Pinpoint the cell where the given text exists, returning its (x, y) midpoint coordinate. 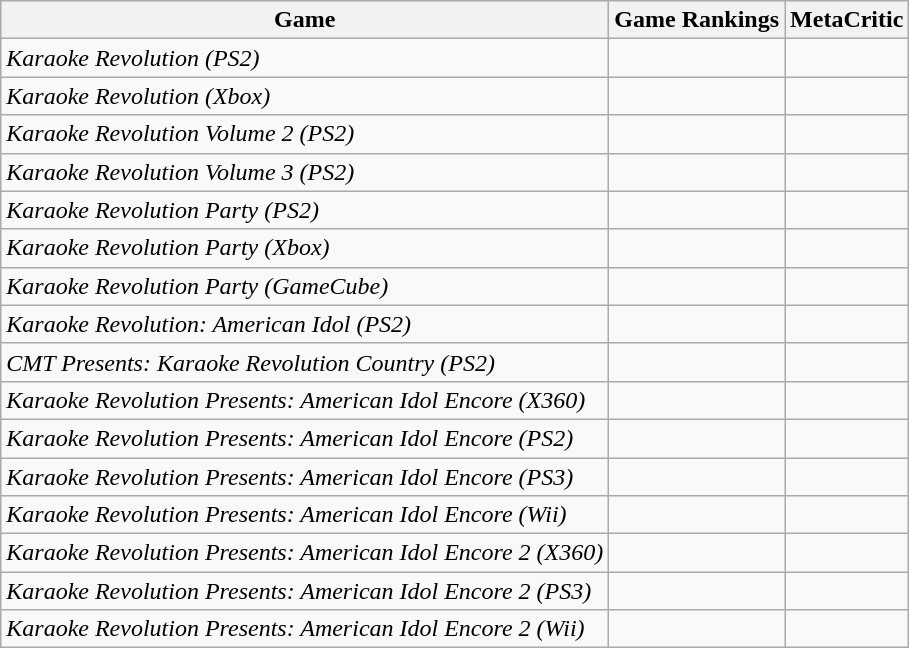
Karaoke Revolution Presents: American Idol Encore 2 (X360) (305, 553)
MetaCritic (847, 20)
Karaoke Revolution (Xbox) (305, 96)
Karaoke Revolution: American Idol (PS2) (305, 324)
Karaoke Revolution Presents: American Idol Encore 2 (PS3) (305, 591)
Karaoke Revolution Party (PS2) (305, 210)
Karaoke Revolution Party (GameCube) (305, 286)
Karaoke Revolution Presents: American Idol Encore (PS2) (305, 438)
Karaoke Revolution Volume 3 (PS2) (305, 172)
Karaoke Revolution Presents: American Idol Encore (X360) (305, 400)
CMT Presents: Karaoke Revolution Country (PS2) (305, 362)
Karaoke Revolution Presents: American Idol Encore 2 (Wii) (305, 629)
Game Rankings (697, 20)
Game (305, 20)
Karaoke Revolution Presents: American Idol Encore (PS3) (305, 477)
Karaoke Revolution (PS2) (305, 58)
Karaoke Revolution Volume 2 (PS2) (305, 134)
Karaoke Revolution Party (Xbox) (305, 248)
Karaoke Revolution Presents: American Idol Encore (Wii) (305, 515)
